Capture the cell that displays the provided text and extract its (X, Y) central coordinate. 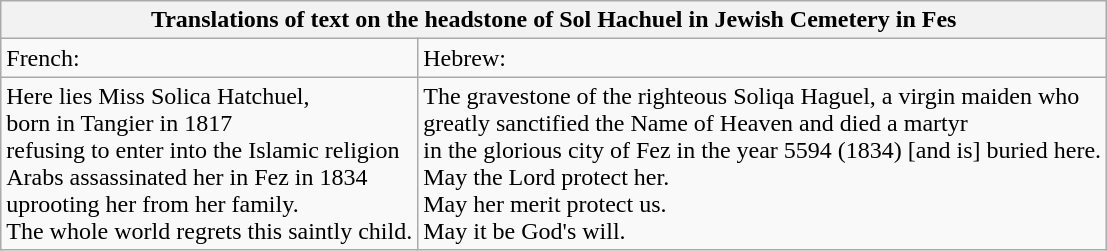
Translations of text on the headstone of Sol Hachuel in Jewish Cemetery in Fes (554, 20)
Hebrew: (762, 58)
French: (210, 58)
